Provide the [X, Y] coordinate of the cell's center where the given text is located.  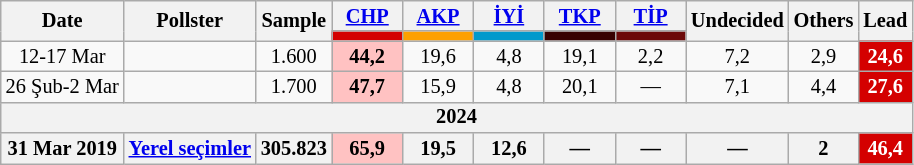
20,1 [580, 86]
26 Şub-2 Mar [62, 86]
1.700 [294, 86]
2,2 [650, 56]
1.600 [294, 56]
7,1 [738, 86]
46,4 [885, 148]
19,1 [580, 56]
Undecided [738, 20]
4,4 [824, 86]
TİP [650, 16]
44,2 [368, 56]
65,9 [368, 148]
305.823 [294, 148]
Lead [885, 20]
TKP [580, 16]
24,6 [885, 56]
12-17 Mar [62, 56]
12,6 [508, 148]
CHP [368, 16]
2024 [456, 118]
2 [824, 148]
2,9 [824, 56]
19,6 [438, 56]
31 Mar 2019 [62, 148]
7,2 [738, 56]
Date [62, 20]
19,5 [438, 148]
15,9 [438, 86]
AKP [438, 16]
Yerel seçimler [190, 148]
47,7 [368, 86]
İYİ [508, 16]
27,6 [885, 86]
Pollster [190, 20]
Others [824, 20]
Sample [294, 20]
